Pinpoint the cell where the given text exists, returning its [x, y] midpoint coordinate. 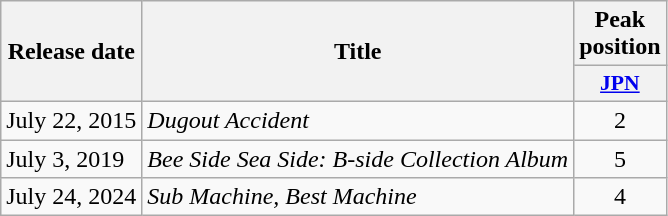
JPN [620, 84]
4 [620, 197]
Dugout Accident [358, 120]
Bee Side Sea Side: B-side Collection Album [358, 159]
2 [620, 120]
July 3, 2019 [72, 159]
Sub Machine, Best Machine [358, 197]
Title [358, 52]
5 [620, 159]
July 22, 2015 [72, 120]
Release date [72, 52]
July 24, 2024 [72, 197]
Peak position [620, 34]
